Find where the given text appears and provide that cell's center as [X, Y] coordinate. 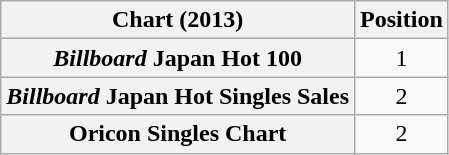
1 [402, 58]
Billboard Japan Hot Singles Sales [178, 96]
Billboard Japan Hot 100 [178, 58]
Position [402, 20]
Chart (2013) [178, 20]
Oricon Singles Chart [178, 134]
